Scan for the cell matching the given text and deliver its (X, Y) coordinate at center. 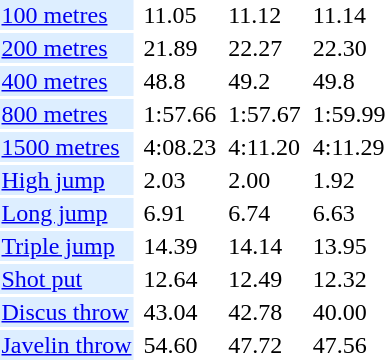
4:08.23 (180, 147)
14.14 (265, 246)
800 metres (66, 114)
2.00 (265, 180)
48.8 (180, 81)
22.27 (265, 48)
42.78 (265, 312)
14.39 (180, 246)
Javelin throw (66, 345)
11.12 (265, 15)
6.91 (180, 213)
2.03 (180, 180)
12.64 (180, 279)
Triple jump (66, 246)
4:11.20 (265, 147)
47.72 (265, 345)
Shot put (66, 279)
High jump (66, 180)
6.74 (265, 213)
21.89 (180, 48)
54.60 (180, 345)
12.49 (265, 279)
11.05 (180, 15)
43.04 (180, 312)
1:57.67 (265, 114)
49.2 (265, 81)
1:57.66 (180, 114)
100 metres (66, 15)
200 metres (66, 48)
400 metres (66, 81)
1500 metres (66, 147)
Long jump (66, 213)
Discus throw (66, 312)
